Extract the [x, y] coordinate from the center of the cell holding the provided text.  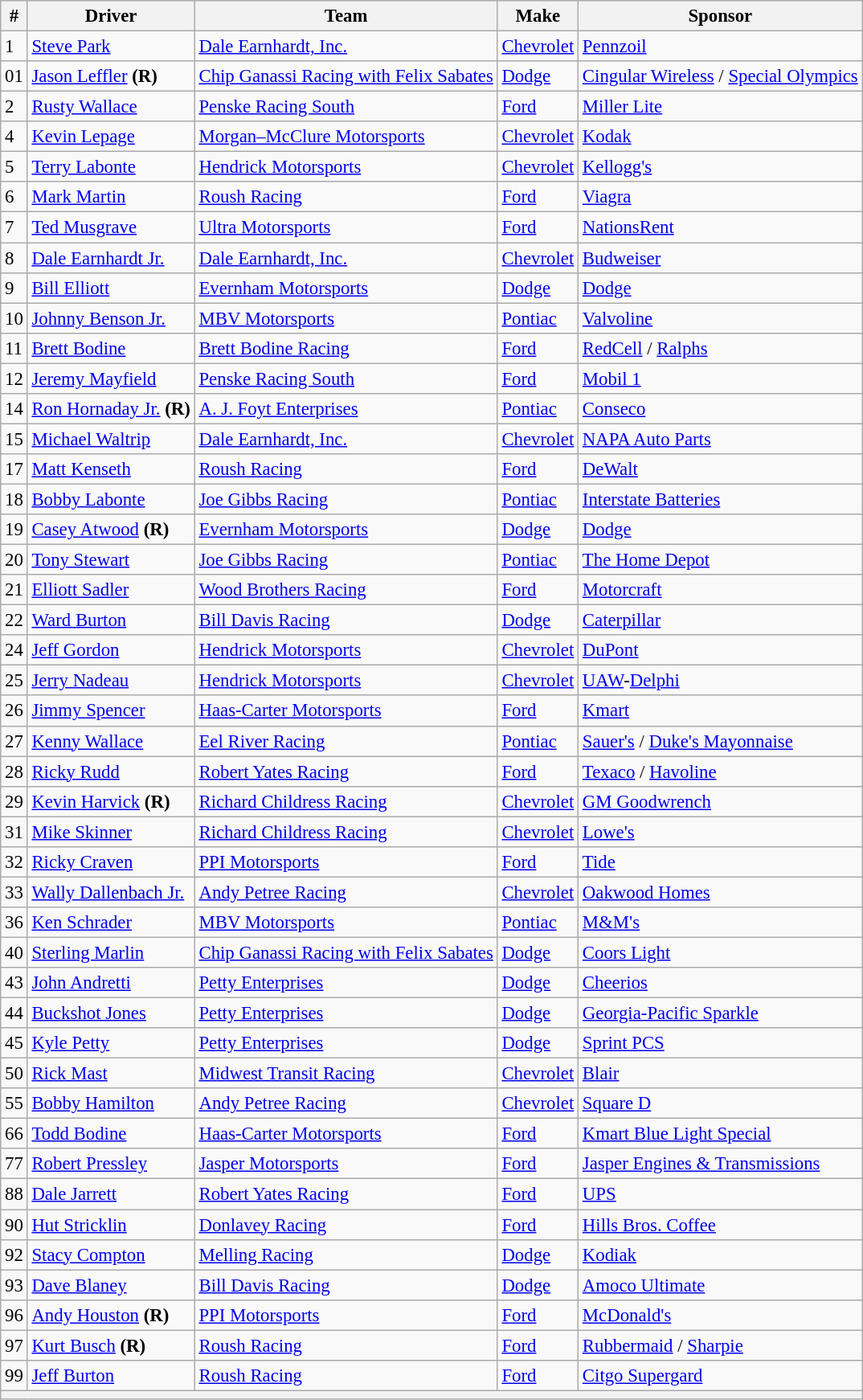
Jasper Engines & Transmissions [720, 1165]
Driver [111, 16]
Bill Elliott [111, 288]
GM Goodwrench [720, 801]
UAW-Delphi [720, 681]
97 [14, 1345]
Sterling Marlin [111, 952]
Dale Earnhardt Jr. [111, 258]
66 [14, 1134]
7 [14, 227]
Make [538, 16]
DeWalt [720, 469]
Casey Atwood (R) [111, 530]
Viagra [720, 197]
Motorcraft [720, 590]
Sprint PCS [720, 1043]
Caterpillar [720, 620]
55 [14, 1103]
Miller Lite [720, 107]
Rick Mast [111, 1074]
Budweiser [720, 258]
31 [14, 832]
Cingular Wireless / Special Olympics [720, 76]
77 [14, 1165]
17 [14, 469]
Eel River Racing [346, 741]
Tony Stewart [111, 560]
26 [14, 711]
28 [14, 772]
Mobil 1 [720, 379]
Georgia-Pacific Sparkle [720, 1013]
Matt Kenseth [111, 469]
36 [14, 923]
33 [14, 892]
Ricky Rudd [111, 772]
Kodak [720, 137]
UPS [720, 1194]
93 [14, 1285]
45 [14, 1043]
Kurt Busch (R) [111, 1345]
Robert Pressley [111, 1165]
John Andretti [111, 983]
Wally Dallenbach Jr. [111, 892]
Jasper Motorsports [346, 1165]
Jerry Nadeau [111, 681]
Kenny Wallace [111, 741]
44 [14, 1013]
12 [14, 379]
32 [14, 862]
M&M's [720, 923]
01 [14, 76]
Michael Waltrip [111, 439]
Square D [720, 1103]
18 [14, 499]
4 [14, 137]
Tide [720, 862]
Todd Bodine [111, 1134]
25 [14, 681]
Citgo Supergard [720, 1376]
Kmart [720, 711]
Elliott Sadler [111, 590]
Ricky Craven [111, 862]
10 [14, 318]
Bobby Hamilton [111, 1103]
Texaco / Havoline [720, 772]
Kevin Lepage [111, 137]
NationsRent [720, 227]
92 [14, 1255]
Kyle Petty [111, 1043]
Terry Labonte [111, 167]
15 [14, 439]
Kellogg's [720, 167]
Dave Blaney [111, 1285]
88 [14, 1194]
Blair [720, 1074]
2 [14, 107]
Cheerios [720, 983]
Midwest Transit Racing [346, 1074]
Kevin Harvick (R) [111, 801]
Conseco [720, 409]
Pennzoil [720, 47]
Jason Leffler (R) [111, 76]
1 [14, 47]
Brett Bodine [111, 348]
Ted Musgrave [111, 227]
Steve Park [111, 47]
14 [14, 409]
Jeff Gordon [111, 650]
Jimmy Spencer [111, 711]
Melling Racing [346, 1255]
Stacy Compton [111, 1255]
Morgan–McClure Motorsports [346, 137]
Buckshot Jones [111, 1013]
Brett Bodine Racing [346, 348]
6 [14, 197]
McDonald's [720, 1315]
Mark Martin [111, 197]
50 [14, 1074]
Sponsor [720, 16]
Kodiak [720, 1255]
Ron Hornaday Jr. (R) [111, 409]
Dale Jarrett [111, 1194]
21 [14, 590]
19 [14, 530]
Ward Burton [111, 620]
Rubbermaid / Sharpie [720, 1345]
NAPA Auto Parts [720, 439]
Wood Brothers Racing [346, 590]
Valvoline [720, 318]
Hut Stricklin [111, 1225]
RedCell / Ralphs [720, 348]
27 [14, 741]
Kmart Blue Light Special [720, 1134]
Lowe's [720, 832]
A. J. Foyt Enterprises [346, 409]
20 [14, 560]
24 [14, 650]
Team [346, 16]
Coors Light [720, 952]
# [14, 16]
43 [14, 983]
Amoco Ultimate [720, 1285]
90 [14, 1225]
96 [14, 1315]
DuPont [720, 650]
Andy Houston (R) [111, 1315]
Mike Skinner [111, 832]
11 [14, 348]
Donlavey Racing [346, 1225]
22 [14, 620]
8 [14, 258]
Oakwood Homes [720, 892]
29 [14, 801]
40 [14, 952]
Sauer's / Duke's Mayonnaise [720, 741]
Jeff Burton [111, 1376]
The Home Depot [720, 560]
Ken Schrader [111, 923]
Rusty Wallace [111, 107]
Johnny Benson Jr. [111, 318]
Hills Bros. Coffee [720, 1225]
5 [14, 167]
Ultra Motorsports [346, 227]
Bobby Labonte [111, 499]
Jeremy Mayfield [111, 379]
99 [14, 1376]
Interstate Batteries [720, 499]
9 [14, 288]
